Extract the [x, y] coordinate from the center of the cell holding the provided text.  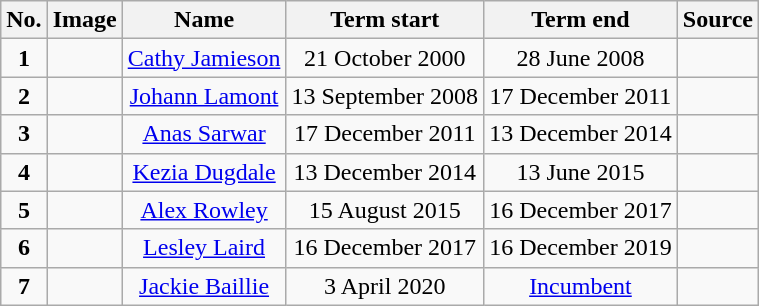
3 [24, 134]
6 [24, 248]
13 September 2008 [385, 96]
4 [24, 172]
Term start [385, 20]
28 June 2008 [581, 58]
16 December 2019 [581, 248]
Anas Sarwar [204, 134]
1 [24, 58]
No. [24, 20]
Lesley Laird [204, 248]
7 [24, 286]
5 [24, 210]
Johann Lamont [204, 96]
Cathy Jamieson [204, 58]
Source [718, 20]
Jackie Baillie [204, 286]
21 October 2000 [385, 58]
3 April 2020 [385, 286]
13 June 2015 [581, 172]
Kezia Dugdale [204, 172]
2 [24, 96]
Term end [581, 20]
Image [84, 20]
Name [204, 20]
Alex Rowley [204, 210]
15 August 2015 [385, 210]
Incumbent [581, 286]
